Return [x, y] of the center of cell containing provided text 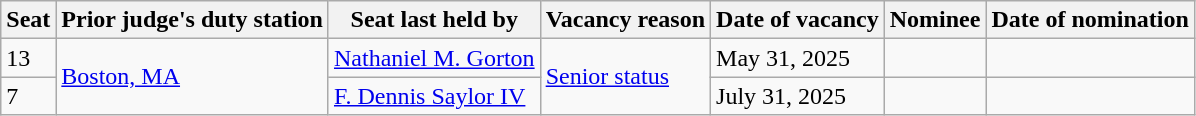
Senior status [625, 77]
13 [28, 58]
Boston, MA [192, 77]
Date of nomination [1090, 20]
Date of vacancy [798, 20]
May 31, 2025 [798, 58]
July 31, 2025 [798, 96]
Nominee [935, 20]
Seat [28, 20]
Vacancy reason [625, 20]
F. Dennis Saylor IV [434, 96]
Nathaniel M. Gorton [434, 58]
7 [28, 96]
Seat last held by [434, 20]
Prior judge's duty station [192, 20]
